Identify which cell holds the provided text, then report its [x, y] central coordinate. 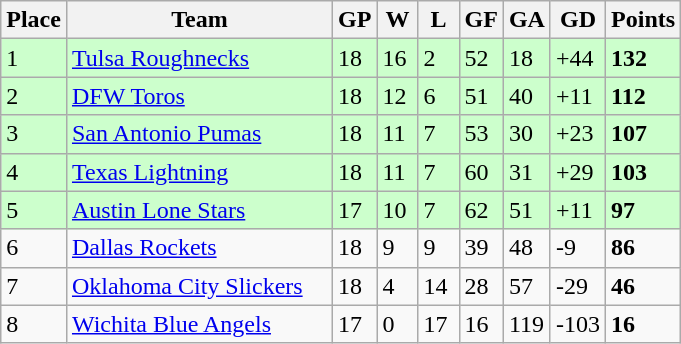
Dallas Rockets [199, 248]
-9 [578, 248]
86 [644, 248]
12 [398, 96]
San Antonio Pumas [199, 134]
Team [199, 20]
Tulsa Roughnecks [199, 58]
W [398, 20]
30 [526, 134]
28 [481, 286]
Points [644, 20]
48 [526, 248]
103 [644, 172]
52 [481, 58]
Austin Lone Stars [199, 210]
GP [355, 20]
112 [644, 96]
57 [526, 286]
62 [481, 210]
14 [438, 286]
97 [644, 210]
107 [644, 134]
46 [644, 286]
132 [644, 58]
GF [481, 20]
Place [34, 20]
-29 [578, 286]
-103 [578, 324]
GD [578, 20]
8 [34, 324]
L [438, 20]
Wichita Blue Angels [199, 324]
GA [526, 20]
39 [481, 248]
Texas Lightning [199, 172]
+23 [578, 134]
+44 [578, 58]
40 [526, 96]
10 [398, 210]
0 [398, 324]
5 [34, 210]
31 [526, 172]
53 [481, 134]
+29 [578, 172]
Oklahoma City Slickers [199, 286]
60 [481, 172]
3 [34, 134]
DFW Toros [199, 96]
1 [34, 58]
119 [526, 324]
